From the cell containing the given text, extract its center point as (X, Y) coordinate. 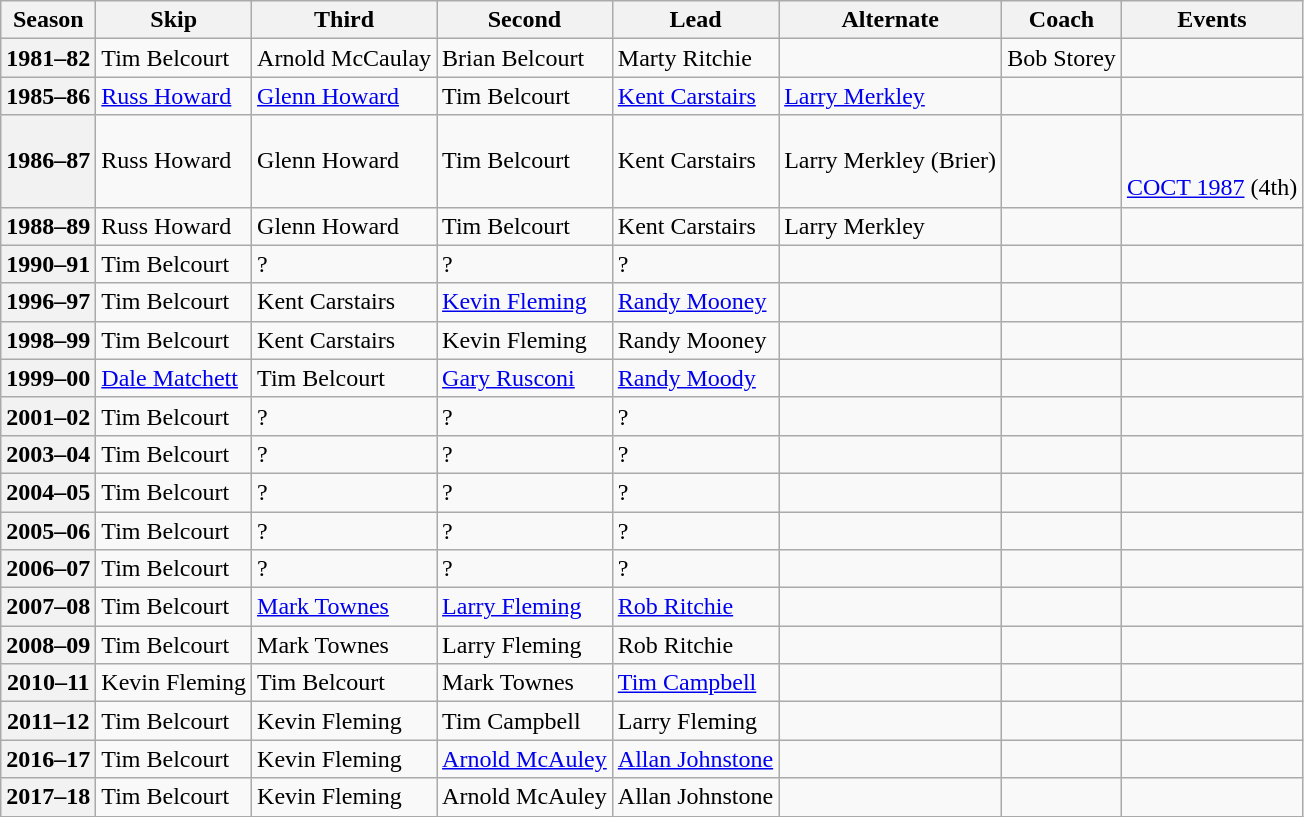
Bob Storey (1062, 58)
2007–08 (48, 607)
Dale Matchett (174, 378)
1981–82 (48, 58)
1996–97 (48, 302)
2017–18 (48, 797)
2008–09 (48, 645)
2004–05 (48, 492)
1988–89 (48, 226)
COCT 1987 (4th) (1212, 161)
Gary Rusconi (525, 378)
1986–87 (48, 161)
1985–86 (48, 96)
Second (525, 20)
Arnold McCaulay (344, 58)
1999–00 (48, 378)
2011–12 (48, 721)
Third (344, 20)
1990–91 (48, 264)
2016–17 (48, 759)
Alternate (890, 20)
Marty Ritchie (695, 58)
2005–06 (48, 531)
2003–04 (48, 454)
Skip (174, 20)
Larry Merkley (Brier) (890, 161)
Lead (695, 20)
Randy Moody (695, 378)
2006–07 (48, 569)
Season (48, 20)
2010–11 (48, 683)
Brian Belcourt (525, 58)
1998–99 (48, 340)
Events (1212, 20)
2001–02 (48, 416)
Coach (1062, 20)
